Output the (x, y) coordinate of the center of the cell containing the given text.  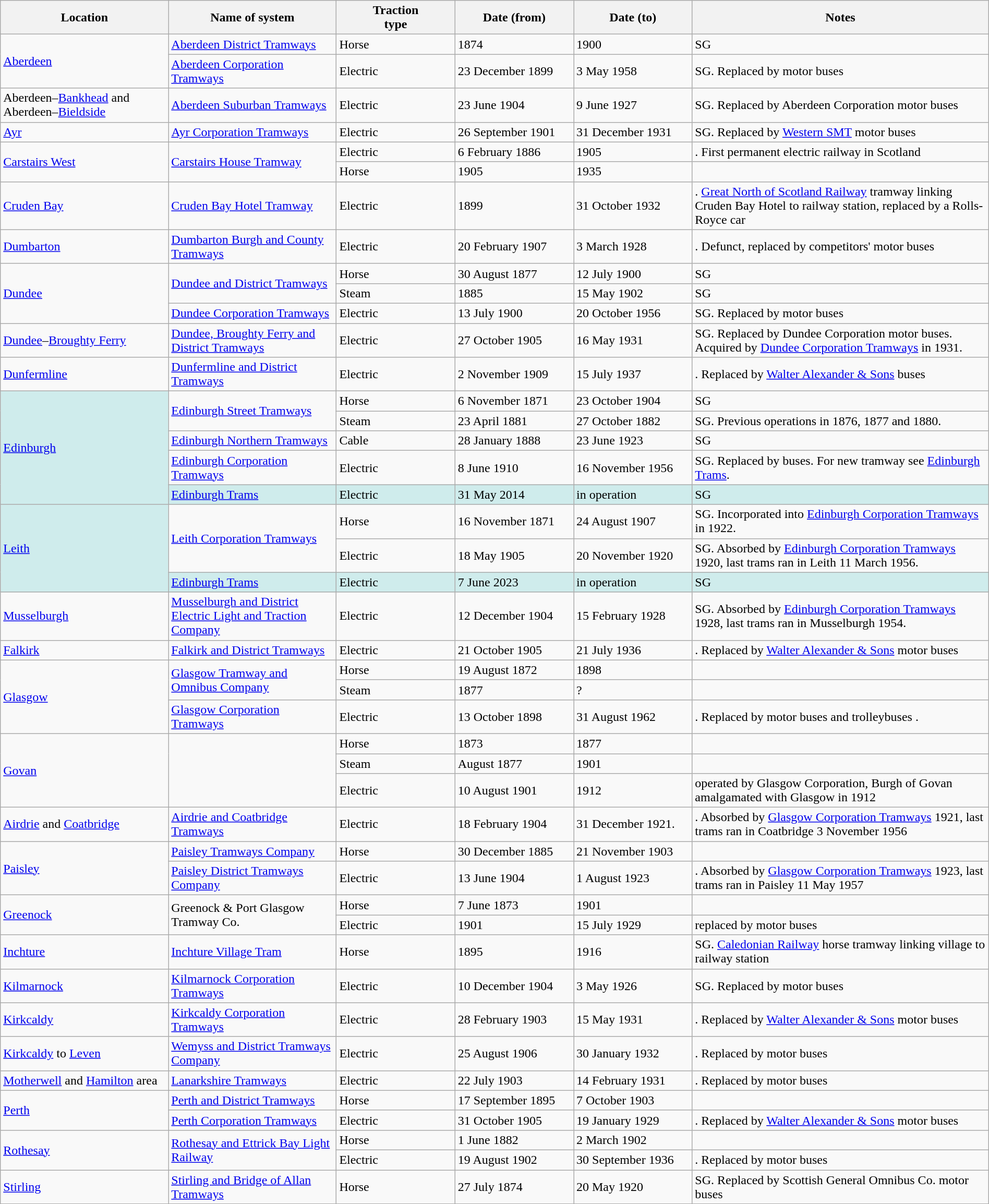
19 August 1902 (514, 1160)
26 September 1901 (514, 132)
10 August 1901 (514, 791)
Govan (85, 770)
15 July 1929 (633, 925)
18 February 1904 (514, 824)
27 October 1905 (514, 340)
9 June 1927 (633, 105)
SG. Replaced by Dundee Corporation motor buses. Acquired by Dundee Corporation Tramways in 1931. (840, 340)
15 May 1931 (633, 1019)
Cable (395, 441)
Notes (840, 18)
SG. Replaced by Scottish General Omnibus Co. motor buses (840, 1186)
31 May 2014 (514, 495)
1900 (633, 44)
6 February 1886 (514, 152)
18 May 1905 (514, 555)
Aberdeen District Tramways (252, 44)
. Great North of Scotland Railway tramway linking Cruden Bay Hotel to railway station, replaced by a Rolls-Royce car (840, 206)
16 November 1956 (633, 467)
Kilmarnock Corporation Tramways (252, 986)
1874 (514, 44)
. Replaced by motor buses and trolleybuses . (840, 717)
31 August 1962 (633, 717)
3 May 1958 (633, 71)
Kirkcaldy to Leven (85, 1054)
1898 (633, 670)
. Defunct, replaced by competitors' motor buses (840, 246)
Aberdeen Corporation Tramways (252, 71)
27 October 1882 (633, 421)
20 November 1920 (633, 555)
Glasgow Corporation Tramways (252, 717)
1895 (514, 952)
10 December 1904 (514, 986)
13 June 1904 (514, 878)
Inchture (85, 952)
Perth (85, 1110)
1916 (633, 952)
31 October 1932 (633, 206)
Stirling and Bridge of Allan Tramways (252, 1186)
SG. Caledonian Railway horse tramway linking village to railway station (840, 952)
SG. Replaced by Aberdeen Corporation motor buses (840, 105)
17 September 1895 (514, 1100)
7 June 2023 (514, 582)
Dumbarton Burgh and County Tramways (252, 246)
Rothesay and Ettrick Bay Light Railway (252, 1150)
Paisley District Tramways Company (252, 878)
Edinburgh (85, 448)
19 January 1929 (633, 1120)
Dundee (85, 293)
16 May 1931 (633, 340)
August 1877 (514, 763)
30 December 1885 (514, 851)
. Absorbed by Glasgow Corporation Tramways 1923, last trams ran in Paisley 11 May 1957 (840, 878)
23 June 1904 (514, 105)
1885 (514, 293)
Rothesay (85, 1150)
21 July 1936 (633, 650)
. First permanent electric railway in Scotland (840, 152)
1 June 1882 (514, 1140)
Dundee, Broughty Ferry and District Tramways (252, 340)
Perth and District Tramways (252, 1100)
Date (to) (633, 18)
20 May 1920 (633, 1186)
23 June 1923 (633, 441)
Stirling (85, 1186)
20 October 1956 (633, 313)
. Absorbed by Glasgow Corporation Tramways 1921, last trams ran in Coatbridge 3 November 1956 (840, 824)
? (633, 690)
Edinburgh Street Tramways (252, 411)
7 October 1903 (633, 1100)
Name of system (252, 18)
24 August 1907 (633, 522)
3 March 1928 (633, 246)
14 February 1931 (633, 1080)
15 July 1937 (633, 375)
20 February 1907 (514, 246)
Kirkcaldy (85, 1019)
Date (from) (514, 18)
Kirkcaldy Corporation Tramways (252, 1019)
Airdrie and Coatbridge Tramways (252, 824)
Leith (85, 548)
1935 (633, 172)
SG. Replaced by buses. For new tramway see Edinburgh Trams. (840, 467)
Lanarkshire Tramways (252, 1080)
25 August 1906 (514, 1054)
Greenock & Port Glasgow Tramway Co. (252, 915)
Dundee and District Tramways (252, 283)
21 October 1905 (514, 650)
Glasgow Tramway and Omnibus Company (252, 680)
7 June 1873 (514, 905)
23 October 1904 (633, 401)
Kilmarnock (85, 986)
Wemyss and District Tramways Company (252, 1054)
Ayr (85, 132)
Falkirk and District Tramways (252, 650)
12 December 1904 (514, 616)
SG. Absorbed by Edinburgh Corporation Tramways 1928, last trams ran in Musselburgh 1954. (840, 616)
15 February 1928 (633, 616)
. Replaced by Walter Alexander & Sons buses (840, 375)
Dunfermline (85, 375)
Edinburgh Corporation Tramways (252, 467)
Cruden Bay (85, 206)
replaced by motor buses (840, 925)
Musselburgh (85, 616)
Dumbarton (85, 246)
31 October 1905 (514, 1120)
30 September 1936 (633, 1160)
31 December 1921. (633, 824)
Dundee Corporation Tramways (252, 313)
Inchture Village Tram (252, 952)
Carstairs West (85, 162)
21 November 1903 (633, 851)
Paisley (85, 868)
Cruden Bay Hotel Tramway (252, 206)
8 June 1910 (514, 467)
Ayr Corporation Tramways (252, 132)
1899 (514, 206)
3 May 1926 (633, 986)
operated by Glasgow Corporation, Burgh of Govan amalgamated with Glasgow in 1912 (840, 791)
Location (85, 18)
2 November 1909 (514, 375)
Dunfermline and District Tramways (252, 375)
Musselburgh and District Electric Light and Traction Company (252, 616)
30 January 1932 (633, 1054)
1 August 1923 (633, 878)
15 May 1902 (633, 293)
Aberdeen Suburban Tramways (252, 105)
SG. Absorbed by Edinburgh Corporation Tramways 1920, last trams ran in Leith 11 March 1956. (840, 555)
30 August 1877 (514, 273)
6 November 1871 (514, 401)
Aberdeen (85, 62)
1873 (514, 743)
Carstairs House Tramway (252, 162)
1912 (633, 791)
Dundee–Broughty Ferry (85, 340)
28 February 1903 (514, 1019)
23 April 1881 (514, 421)
27 July 1874 (514, 1186)
Tractiontype (395, 18)
28 January 1888 (514, 441)
Leith Corporation Tramways (252, 538)
SG. Incorporated into Edinburgh Corporation Tramways in 1922. (840, 522)
13 July 1900 (514, 313)
23 December 1899 (514, 71)
19 August 1872 (514, 670)
31 December 1931 (633, 132)
SG. Previous operations in 1876, 1877 and 1880. (840, 421)
2 March 1902 (633, 1140)
12 July 1900 (633, 273)
22 July 1903 (514, 1080)
Motherwell and Hamilton area (85, 1080)
SG. Replaced by Western SMT motor buses (840, 132)
16 November 1871 (514, 522)
Perth Corporation Tramways (252, 1120)
Greenock (85, 915)
Paisley Tramways Company (252, 851)
13 October 1898 (514, 717)
Edinburgh Northern Tramways (252, 441)
Airdrie and Coatbridge (85, 824)
Glasgow (85, 697)
Falkirk (85, 650)
Aberdeen–Bankhead and Aberdeen–Bieldside (85, 105)
